Scan for the cell matching the given text and deliver its (x, y) coordinate at center. 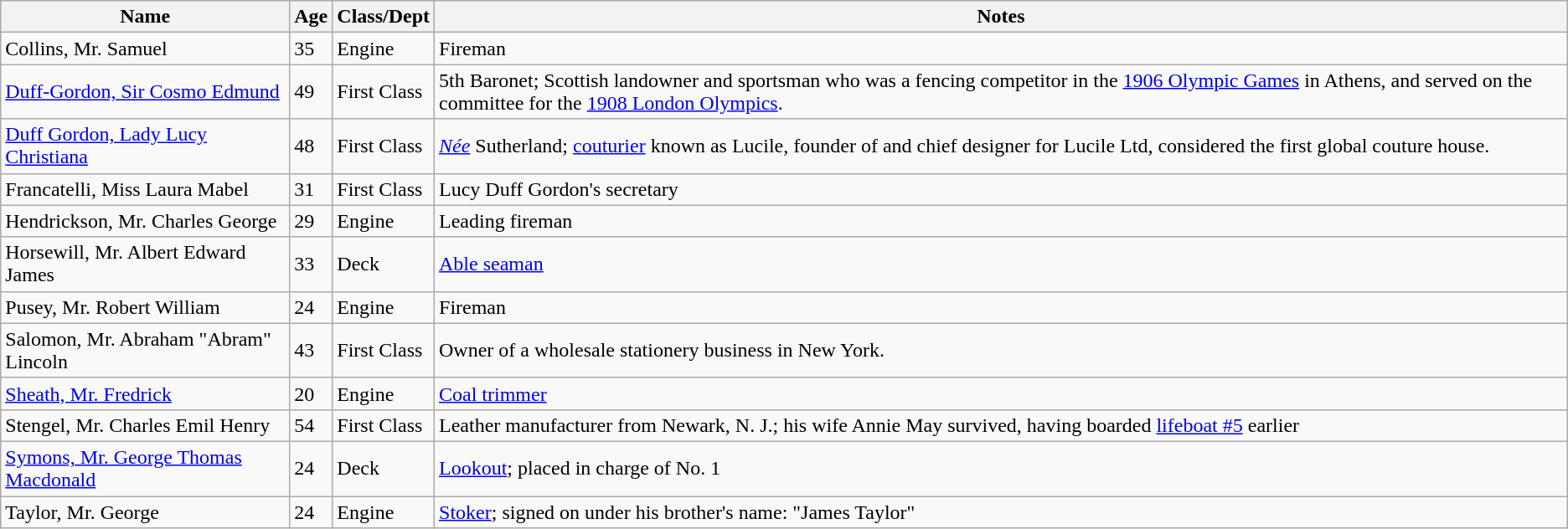
Lookout; placed in charge of No. 1 (1002, 469)
33 (312, 264)
Symons, Mr. George Thomas Macdonald (146, 469)
29 (312, 221)
Lucy Duff Gordon's secretary (1002, 189)
Collins, Mr. Samuel (146, 49)
49 (312, 92)
31 (312, 189)
Age (312, 17)
Francatelli, Miss Laura Mabel (146, 189)
Leading fireman (1002, 221)
Duff Gordon, Lady Lucy Christiana (146, 146)
Leather manufacturer from Newark, N. J.; his wife Annie May survived, having boarded lifeboat #5 earlier (1002, 425)
Coal trimmer (1002, 393)
Stoker; signed on under his brother's name: "James Taylor" (1002, 511)
Owner of a wholesale stationery business in New York. (1002, 350)
Hendrickson, Mr. Charles George (146, 221)
Taylor, Mr. George (146, 511)
Stengel, Mr. Charles Emil Henry (146, 425)
Name (146, 17)
20 (312, 393)
Sheath, Mr. Fredrick (146, 393)
35 (312, 49)
Duff-Gordon, Sir Cosmo Edmund (146, 92)
54 (312, 425)
Able seaman (1002, 264)
43 (312, 350)
Pusey, Mr. Robert William (146, 307)
Née Sutherland; couturier known as Lucile, founder of and chief designer for Lucile Ltd, considered the first global couture house. (1002, 146)
Horsewill, Mr. Albert Edward James (146, 264)
Salomon, Mr. Abraham "Abram" Lincoln (146, 350)
48 (312, 146)
Class/Dept (384, 17)
Notes (1002, 17)
